Locate the cell with the specified text and output its [X, Y] center coordinate. 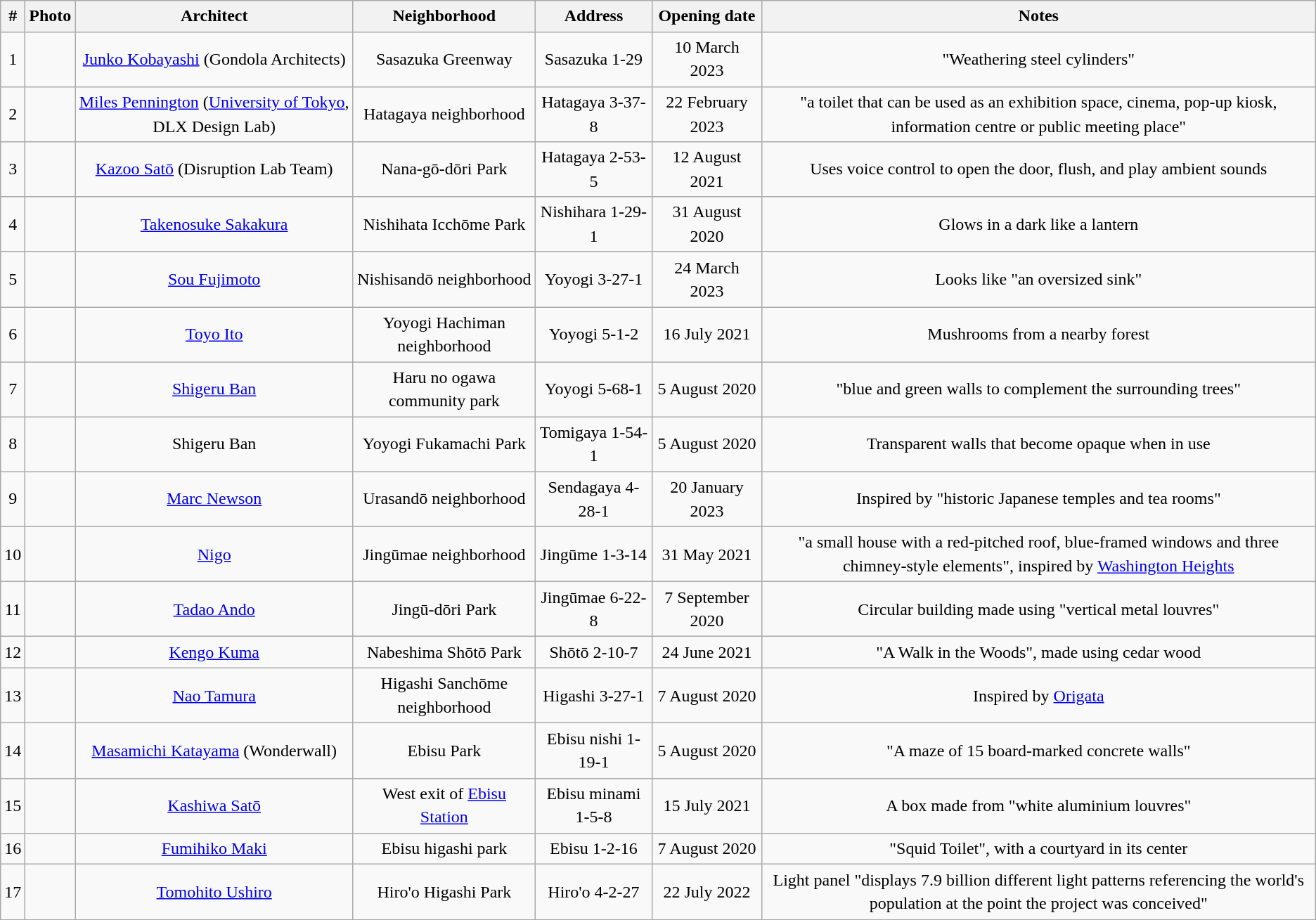
7 September 2020 [707, 609]
Kazoo Satō (Disruption Lab Team) [214, 169]
Nao Tamura [214, 696]
Jingūmae neighborhood [444, 555]
Kashiwa Satō [214, 805]
2 [13, 115]
Inspired by "historic Japanese temples and tea rooms" [1038, 499]
Marc Newson [214, 499]
Yoyogi Hachiman neighborhood [444, 335]
Yoyogi Fukamachi Park [444, 444]
6 [13, 335]
Sasazuka 1-29 [593, 59]
Jingū-dōri Park [444, 609]
31 August 2020 [707, 224]
Nishisandō neighborhood [444, 279]
Mushrooms from a nearby forest [1038, 335]
"a small house with a red-pitched roof, blue-framed windows and three chimney-style elements", inspired by Washington Heights [1038, 555]
Urasandō neighborhood [444, 499]
Miles Pennington (University of Tokyo, DLX Design Lab) [214, 115]
15 July 2021 [707, 805]
Notes [1038, 17]
"blue and green walls to complement the surrounding trees" [1038, 389]
Uses voice control to open the door, flush, and play ambient sounds [1038, 169]
Sendagaya 4-28-1 [593, 499]
Nigo [214, 555]
Glows in a dark like a lantern [1038, 224]
10 March 2023 [707, 59]
5 [13, 279]
Photo [51, 17]
22 February 2023 [707, 115]
Junko Kobayashi (Gondola Architects) [214, 59]
West exit of Ebisu Station [444, 805]
Kengo Kuma [214, 652]
24 June 2021 [707, 652]
3 [13, 169]
"A Walk in the Woods", made using cedar wood [1038, 652]
14 [13, 751]
7 [13, 389]
Sou Fujimoto [214, 279]
Ebisu 1-2-16 [593, 849]
Higashi Sanchōme neighborhood [444, 696]
"Weathering steel cylinders" [1038, 59]
17 [13, 892]
12 August 2021 [707, 169]
Looks like "an oversized sink" [1038, 279]
Transparent walls that become opaque when in use [1038, 444]
"Squid Toilet", with a courtyard in its center [1038, 849]
Masamichi Katayama (Wonderwall) [214, 751]
9 [13, 499]
Higashi 3-27-1 [593, 696]
Opening date [707, 17]
Shōtō 2-10-7 [593, 652]
Jingūmae 6-22-8 [593, 609]
Yoyogi 5-1-2 [593, 335]
15 [13, 805]
10 [13, 555]
Architect [214, 17]
12 [13, 652]
Nishihara 1-29-1 [593, 224]
Nishihata Icchōme Park [444, 224]
22 July 2022 [707, 892]
Fumihiko Maki [214, 849]
Nana-gō-dōri Park [444, 169]
Light panel "displays 7.9 billion different light patterns referencing the world's population at the point the project was conceived" [1038, 892]
Haru no ogawa community park [444, 389]
Inspired by Origata [1038, 696]
Hiro'o 4-2-27 [593, 892]
13 [13, 696]
Circular building made using "vertical metal louvres" [1038, 609]
"A maze of 15 board-marked concrete walls" [1038, 751]
11 [13, 609]
24 March 2023 [707, 279]
16 [13, 849]
Ebisu higashi park [444, 849]
Ebisu Park [444, 751]
Tadao Ando [214, 609]
1 [13, 59]
Neighborhood [444, 17]
Hatagaya 2-53-5 [593, 169]
A box made from "white aluminium louvres" [1038, 805]
Tomohito Ushiro [214, 892]
8 [13, 444]
Yoyogi 3-27-1 [593, 279]
"a toilet that can be used as an exhibition space, cinema, pop-up kiosk, information centre or public meeting place" [1038, 115]
Ebisu nishi 1-19-1 [593, 751]
Tomigaya 1-54-1 [593, 444]
Takenosuke Sakakura [214, 224]
Sasazuka Greenway [444, 59]
Hatagaya neighborhood [444, 115]
Address [593, 17]
Nabeshima Shōtō Park [444, 652]
Yoyogi 5-68-1 [593, 389]
Ebisu minami 1-5-8 [593, 805]
# [13, 17]
31 May 2021 [707, 555]
20 January 2023 [707, 499]
Hiro'o Higashi Park [444, 892]
Jingūme 1-3-14 [593, 555]
Toyo Ito [214, 335]
Hatagaya 3-37-8 [593, 115]
4 [13, 224]
16 July 2021 [707, 335]
